Return the (X, Y) coordinate for the center point of the cell that contains the specified text.  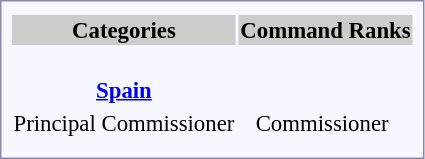
Principal Commissioner (124, 123)
Categories (124, 30)
Spain (124, 76)
Command Ranks (326, 30)
Commissioner (322, 123)
